Return (X, Y) of the center of cell containing provided text 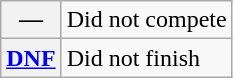
Did not finish (146, 58)
— (31, 20)
DNF (31, 58)
Did not compete (146, 20)
